Detect which cell encompasses the target text, then output its [x, y] center coordinate. 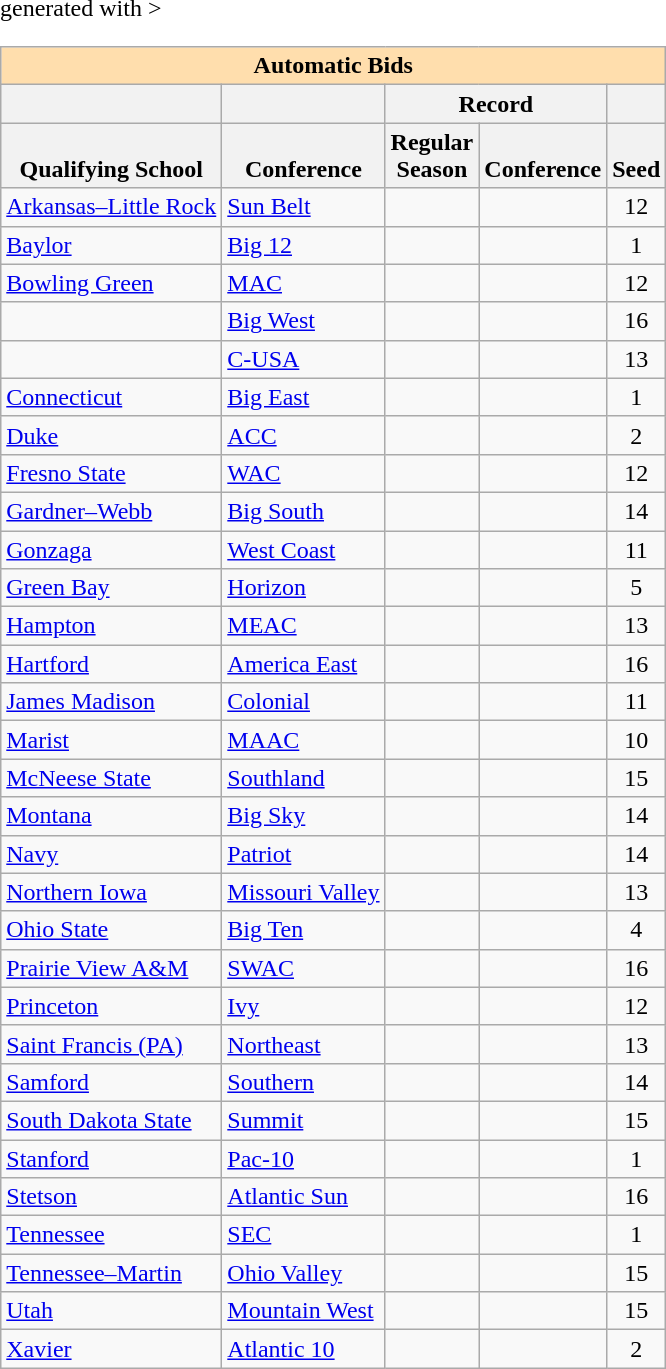
Ohio Valley [304, 1273]
America East [304, 664]
Horizon [304, 588]
Gardner–Webb [112, 511]
Northeast [304, 1044]
Tennessee [112, 1235]
Montana [112, 816]
James Madison [112, 702]
10 [636, 740]
Sun Belt [304, 207]
MEAC [304, 626]
4 [636, 930]
Patriot [304, 854]
Northern Iowa [112, 892]
Hartford [112, 664]
Big West [304, 321]
C-USA [304, 359]
Navy [112, 854]
Big 12 [304, 245]
Southern [304, 1082]
Xavier [112, 1349]
Record [496, 104]
McNeese State [112, 778]
Green Bay [112, 588]
Ivy [304, 1006]
Regular Season [432, 156]
Princeton [112, 1006]
MAC [304, 283]
Seed [636, 156]
Bowling Green [112, 283]
Summit [304, 1120]
Hampton [112, 626]
Big South [304, 511]
Colonial [304, 702]
Samford [112, 1082]
Prairie View A&M [112, 968]
Tennessee–Martin [112, 1273]
Baylor [112, 245]
Connecticut [112, 397]
ACC [304, 435]
Atlantic 10 [304, 1349]
Ohio State [112, 930]
Southland [304, 778]
SWAC [304, 968]
Fresno State [112, 473]
Utah [112, 1311]
Missouri Valley [304, 892]
Arkansas–Little Rock [112, 207]
Stanford [112, 1159]
Stetson [112, 1197]
Big East [304, 397]
MAAC [304, 740]
Duke [112, 435]
Saint Francis (PA) [112, 1044]
SEC [304, 1235]
Marist [112, 740]
Pac-10 [304, 1159]
Atlantic Sun [304, 1197]
Mountain West [304, 1311]
WAC [304, 473]
Automatic Bids [334, 66]
Big Sky [304, 816]
South Dakota State [112, 1120]
West Coast [304, 549]
Gonzaga [112, 549]
Big Ten [304, 930]
Qualifying School [112, 156]
5 [636, 588]
